Search for the cell housing the specified text and yield its [X, Y] center coordinate. 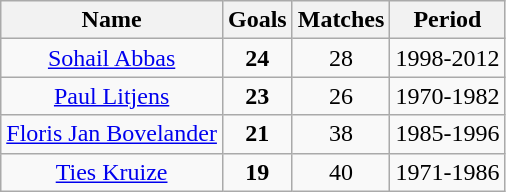
Floris Jan Bovelander [112, 134]
Matches [341, 20]
Goals [257, 20]
28 [341, 58]
26 [341, 96]
Name [112, 20]
38 [341, 134]
24 [257, 58]
Ties Kruize [112, 172]
23 [257, 96]
Sohail Abbas [112, 58]
19 [257, 172]
Period [448, 20]
1985-1996 [448, 134]
1970-1982 [448, 96]
40 [341, 172]
Paul Litjens [112, 96]
21 [257, 134]
1971-1986 [448, 172]
1998-2012 [448, 58]
